Return the (X, Y) coordinate for the center point of the cell that contains the specified text.  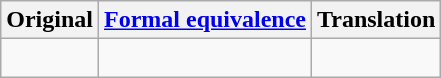
Translation (376, 20)
Original (50, 20)
Formal equivalence (204, 20)
